Provide the (X, Y) coordinate of the cell's center where the given text is located.  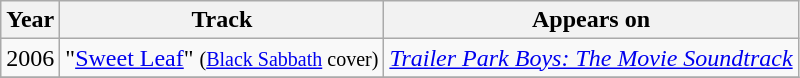
Year (30, 20)
2006 (30, 58)
Track (222, 20)
"Sweet Leaf" (Black Sabbath cover) (222, 58)
Appears on (591, 20)
Trailer Park Boys: The Movie Soundtrack (591, 58)
